From the cell containing the given text, extract its center point as (X, Y) coordinate. 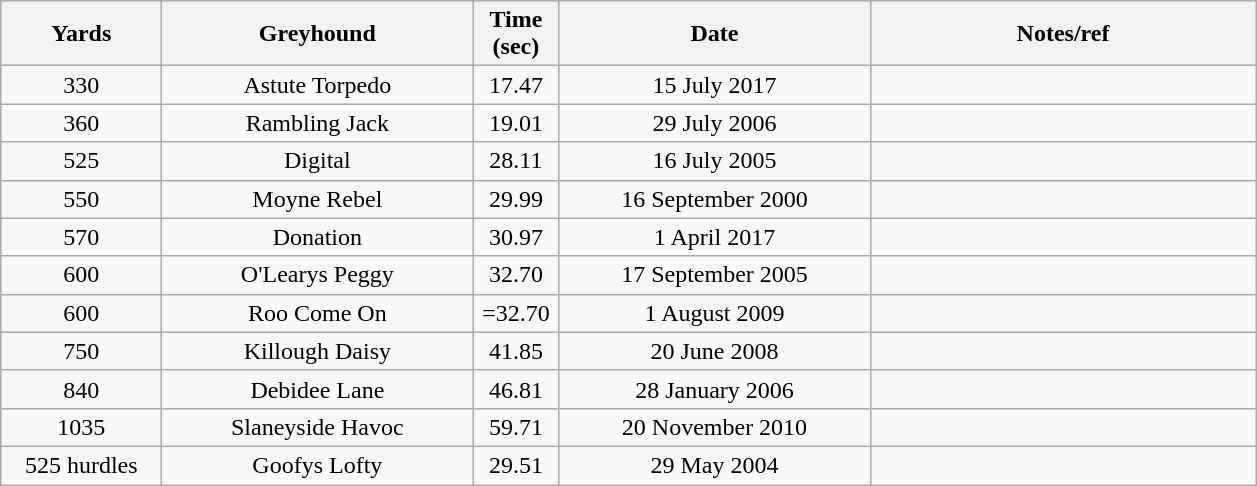
Donation (318, 237)
29 May 2004 (714, 465)
20 June 2008 (714, 351)
Greyhound (318, 34)
Roo Come On (318, 313)
750 (82, 351)
Time (sec) (516, 34)
41.85 (516, 351)
17 September 2005 (714, 275)
Slaneyside Havoc (318, 427)
29.99 (516, 199)
16 September 2000 (714, 199)
1 April 2017 (714, 237)
Yards (82, 34)
29.51 (516, 465)
17.47 (516, 85)
30.97 (516, 237)
Debidee Lane (318, 389)
15 July 2017 (714, 85)
330 (82, 85)
59.71 (516, 427)
19.01 (516, 123)
1 August 2009 (714, 313)
Rambling Jack (318, 123)
28 January 2006 (714, 389)
Goofys Lofty (318, 465)
46.81 (516, 389)
550 (82, 199)
Moyne Rebel (318, 199)
1035 (82, 427)
Date (714, 34)
840 (82, 389)
360 (82, 123)
20 November 2010 (714, 427)
32.70 (516, 275)
Killough Daisy (318, 351)
525 (82, 161)
O'Learys Peggy (318, 275)
Notes/ref (1063, 34)
16 July 2005 (714, 161)
29 July 2006 (714, 123)
525 hurdles (82, 465)
=32.70 (516, 313)
570 (82, 237)
Digital (318, 161)
Astute Torpedo (318, 85)
28.11 (516, 161)
